Output the [x, y] coordinate of the center of the cell containing the given text.  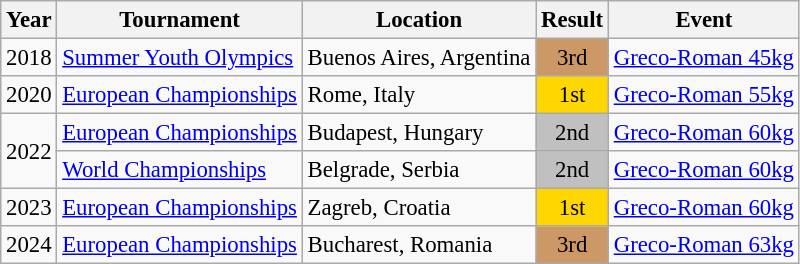
Event [704, 20]
Tournament [180, 20]
Summer Youth Olympics [180, 58]
2023 [29, 208]
Greco-Roman 55kg [704, 95]
Greco-Roman 63kg [704, 245]
Rome, Italy [419, 95]
2018 [29, 58]
Budapest, Hungary [419, 133]
Belgrade, Serbia [419, 170]
Greco-Roman 45kg [704, 58]
Buenos Aires, Argentina [419, 58]
Year [29, 20]
2022 [29, 152]
Result [572, 20]
2024 [29, 245]
Bucharest, Romania [419, 245]
2020 [29, 95]
Location [419, 20]
World Championships [180, 170]
Zagreb, Croatia [419, 208]
